Locate the cell with the specified text and output its [X, Y] center coordinate. 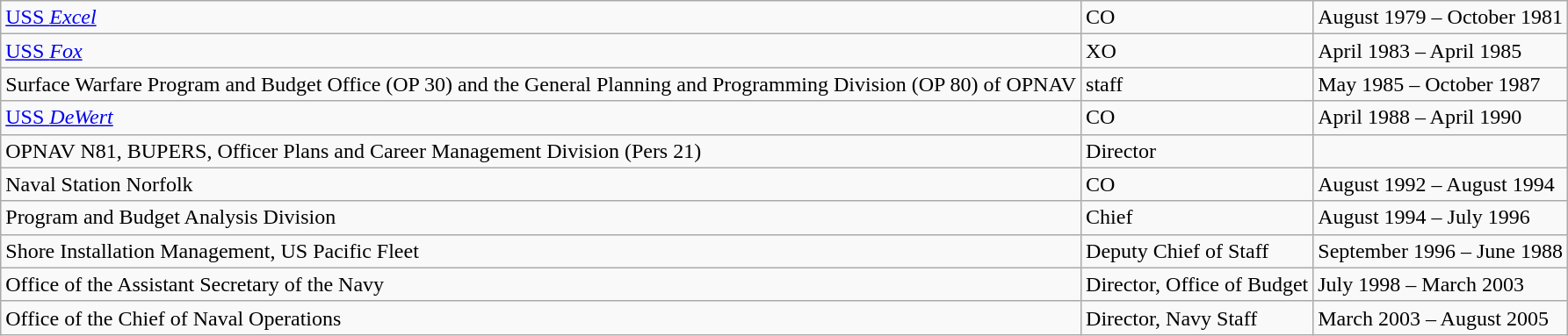
USS Fox [541, 51]
Director, Navy Staff [1197, 318]
XO [1197, 51]
September 1996 – June 1988 [1441, 251]
Program and Budget Analysis Division [541, 218]
Chief [1197, 218]
Surface Warfare Program and Budget Office (OP 30) and the General Planning and Programming Division (OP 80) of OPNAV [541, 84]
April 1988 – April 1990 [1441, 118]
March 2003 – August 2005 [1441, 318]
Deputy Chief of Staff [1197, 251]
August 1979 – October 1981 [1441, 18]
August 1994 – July 1996 [1441, 218]
Office of the Assistant Secretary of the Navy [541, 284]
USS DeWert [541, 118]
staff [1197, 84]
July 1998 – March 2003 [1441, 284]
Shore Installation Management, US Pacific Fleet [541, 251]
May 1985 – October 1987 [1441, 84]
Office of the Chief of Naval Operations [541, 318]
OPNAV N81, BUPERS, Officer Plans and Career Management Division (Pers 21) [541, 151]
Director [1197, 151]
August 1992 – August 1994 [1441, 184]
USS Excel [541, 18]
Naval Station Norfolk [541, 184]
Director, Office of Budget [1197, 284]
April 1983 – April 1985 [1441, 51]
